Scan for the cell matching the given text and deliver its (x, y) coordinate at center. 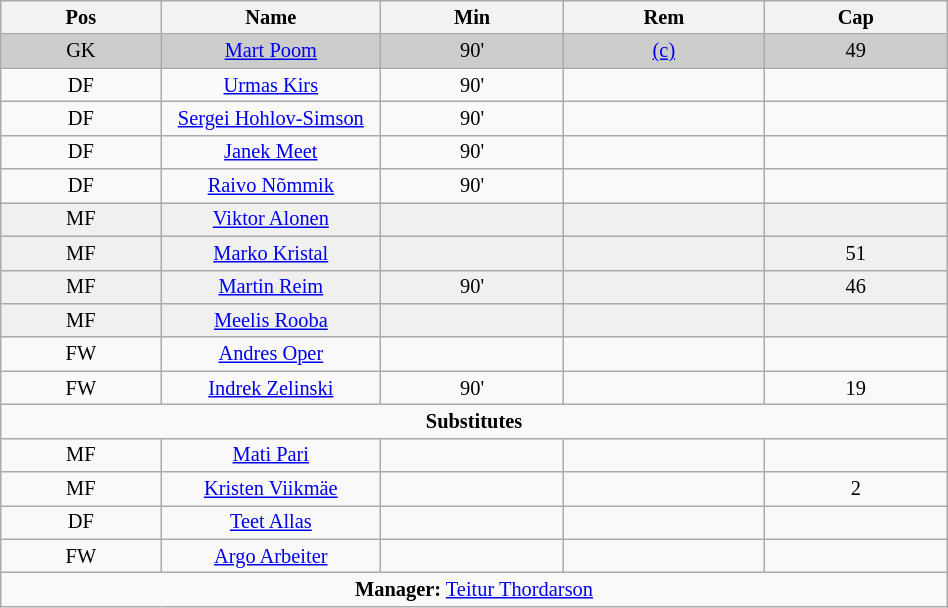
Andres Oper (271, 354)
46 (856, 287)
49 (856, 51)
Raivo Nõmmik (271, 186)
Name (271, 17)
51 (856, 253)
Mati Pari (271, 455)
Sergei Hohlov-Simson (271, 118)
Marko Kristal (271, 253)
Urmas Kirs (271, 85)
Kristen Viikmäe (271, 489)
(c) (664, 51)
Rem (664, 17)
Indrek Zelinski (271, 388)
Janek Meet (271, 152)
Cap (856, 17)
Meelis Rooba (271, 320)
Mart Poom (271, 51)
2 (856, 489)
19 (856, 388)
Viktor Alonen (271, 219)
Martin Reim (271, 287)
GK (81, 51)
Teet Allas (271, 522)
Substitutes (474, 421)
Manager: Teitur Thordarson (474, 589)
Min (472, 17)
Argo Arbeiter (271, 556)
Pos (81, 17)
